For the text-containing cell, return its midpoint in [X, Y] coordinate format. 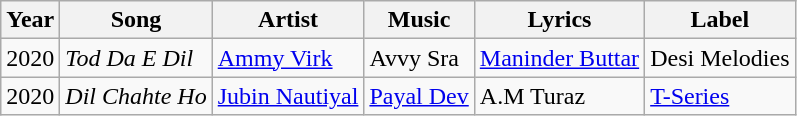
Payal Dev [419, 96]
Jubin Nautiyal [288, 96]
A.M Turaz [559, 96]
Lyrics [559, 20]
Maninder Buttar [559, 58]
Dil Chahte Ho [136, 96]
Artist [288, 20]
Song [136, 20]
Label [720, 20]
Year [30, 20]
Music [419, 20]
Tod Da E Dil [136, 58]
Avvy Sra [419, 58]
T-Series [720, 96]
Ammy Virk [288, 58]
Desi Melodies [720, 58]
